Scan for the cell matching the given text and deliver its [X, Y] coordinate at center. 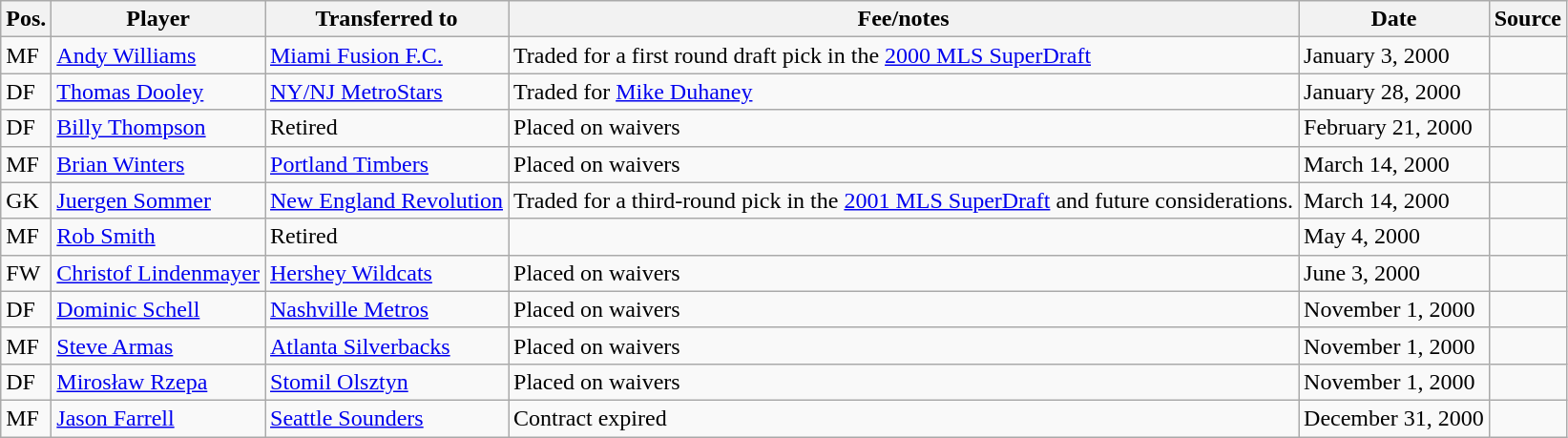
December 31, 2000 [1394, 418]
February 21, 2000 [1394, 128]
Traded for a third-round pick in the 2001 MLS SuperDraft and future considerations. [904, 200]
Traded for a first round draft pick in the 2000 MLS SuperDraft [904, 55]
Christof Lindenmayer [158, 273]
Seattle Sounders [387, 418]
Steve Armas [158, 345]
Miami Fusion F.C. [387, 55]
New England Revolution [387, 200]
Mirosław Rzepa [158, 382]
Source [1527, 19]
January 28, 2000 [1394, 92]
January 3, 2000 [1394, 55]
Andy Williams [158, 55]
Thomas Dooley [158, 92]
Dominic Schell [158, 309]
June 3, 2000 [1394, 273]
Juergen Sommer [158, 200]
Stomil Olsztyn [387, 382]
Brian Winters [158, 164]
Date [1394, 19]
Jason Farrell [158, 418]
Billy Thompson [158, 128]
May 4, 2000 [1394, 237]
Fee/notes [904, 19]
Contract expired [904, 418]
GK [27, 200]
Rob Smith [158, 237]
Nashville Metros [387, 309]
Atlanta Silverbacks [387, 345]
Player [158, 19]
Portland Timbers [387, 164]
Traded for Mike Duhaney [904, 92]
Transferred to [387, 19]
NY/NJ MetroStars [387, 92]
Hershey Wildcats [387, 273]
FW [27, 273]
Pos. [27, 19]
